Extract the (x, y) coordinate from the center of the cell holding the provided text.  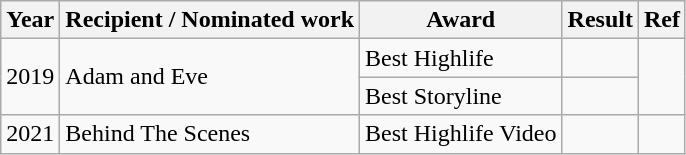
Recipient / Nominated work (210, 20)
Behind The Scenes (210, 134)
Award (461, 20)
Ref (662, 20)
Best Highlife (461, 58)
Adam and Eve (210, 77)
2021 (30, 134)
Result (600, 20)
Best Highlife Video (461, 134)
Best Storyline (461, 96)
Year (30, 20)
2019 (30, 77)
